Provide the [X, Y] coordinate of the cell's center where the given text is located.  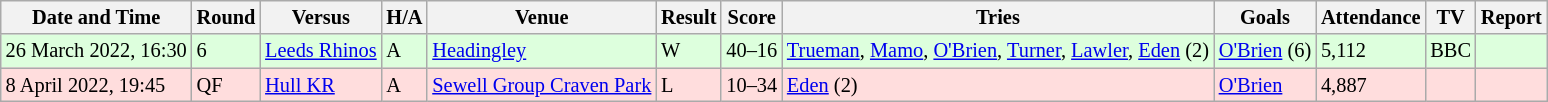
Headingley [542, 51]
Goals [1265, 17]
Report [1512, 17]
QF [226, 85]
TV [1450, 17]
BBC [1450, 51]
40–16 [752, 51]
Leeds Rhinos [320, 51]
6 [226, 51]
4,887 [1370, 85]
O'Brien (6) [1265, 51]
Date and Time [96, 17]
O'Brien [1265, 85]
H/A [404, 17]
Versus [320, 17]
Tries [998, 17]
5,112 [1370, 51]
Trueman, Mamo, O'Brien, Turner, Lawler, Eden (2) [998, 51]
Round [226, 17]
Sewell Group Craven Park [542, 85]
Score [752, 17]
L [688, 85]
Venue [542, 17]
26 March 2022, 16:30 [96, 51]
W [688, 51]
Hull KR [320, 85]
Result [688, 17]
8 April 2022, 19:45 [96, 85]
Eden (2) [998, 85]
10–34 [752, 85]
Attendance [1370, 17]
